Capture the cell that displays the provided text and extract its [X, Y] central coordinate. 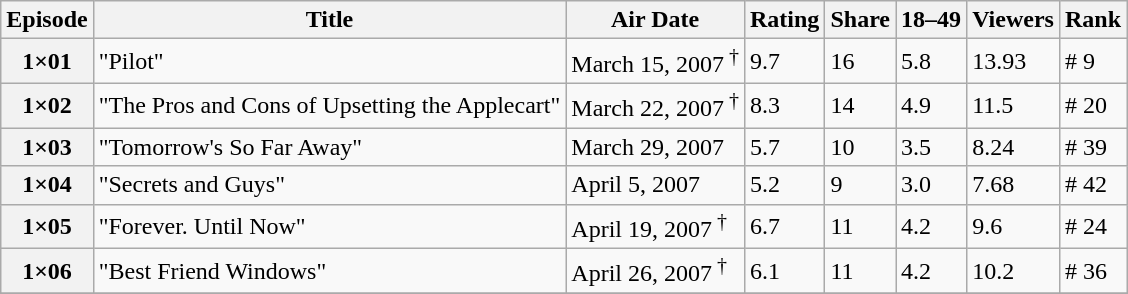
13.93 [1014, 62]
Rating [784, 20]
"Pilot" [330, 62]
April 26, 2007 † [656, 272]
# 39 [1092, 147]
March 15, 2007 † [656, 62]
1×04 [47, 185]
1×06 [47, 272]
4.9 [932, 106]
6.7 [784, 226]
April 19, 2007 † [656, 226]
Rank [1092, 20]
# 24 [1092, 226]
10.2 [1014, 272]
9.6 [1014, 226]
# 42 [1092, 185]
5.7 [784, 147]
Title [330, 20]
1×02 [47, 106]
9 [860, 185]
6.1 [784, 272]
# 20 [1092, 106]
"Forever. Until Now" [330, 226]
10 [860, 147]
Episode [47, 20]
9.7 [784, 62]
18–49 [932, 20]
16 [860, 62]
"The Pros and Cons of Upsetting the Applecart" [330, 106]
Viewers [1014, 20]
April 5, 2007 [656, 185]
3.0 [932, 185]
11.5 [1014, 106]
7.68 [1014, 185]
# 36 [1092, 272]
# 9 [1092, 62]
8.24 [1014, 147]
"Tomorrow's So Far Away" [330, 147]
1×05 [47, 226]
March 29, 2007 [656, 147]
5.2 [784, 185]
"Secrets and Guys" [330, 185]
5.8 [932, 62]
March 22, 2007 † [656, 106]
Share [860, 20]
Air Date [656, 20]
3.5 [932, 147]
1×01 [47, 62]
1×03 [47, 147]
"Best Friend Windows" [330, 272]
8.3 [784, 106]
14 [860, 106]
